Search for the cell housing the specified text and yield its [X, Y] center coordinate. 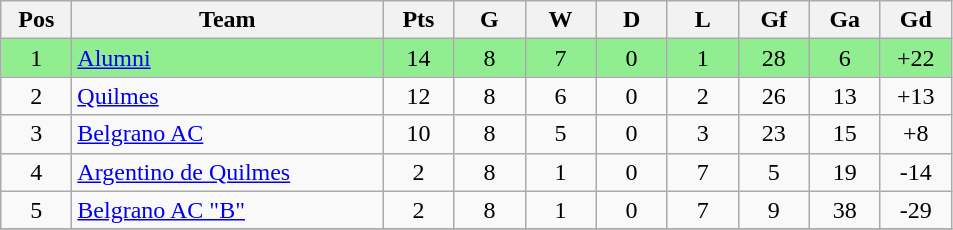
Quilmes [228, 96]
Pos [36, 20]
15 [844, 134]
Alumni [228, 58]
14 [418, 58]
W [560, 20]
D [632, 20]
19 [844, 172]
L [702, 20]
4 [36, 172]
Belgrano AC "B" [228, 210]
Pts [418, 20]
+22 [916, 58]
10 [418, 134]
-29 [916, 210]
Gf [774, 20]
+8 [916, 134]
G [490, 20]
23 [774, 134]
Belgrano AC [228, 134]
+13 [916, 96]
-14 [916, 172]
12 [418, 96]
Ga [844, 20]
26 [774, 96]
9 [774, 210]
Team [228, 20]
38 [844, 210]
13 [844, 96]
Argentino de Quilmes [228, 172]
Gd [916, 20]
28 [774, 58]
